Provide the (X, Y) coordinate of the cell's center where the given text is located.  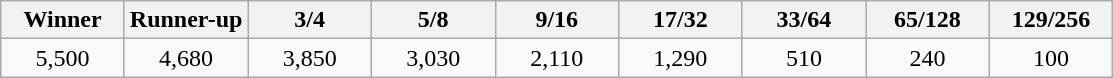
4,680 (186, 58)
5/8 (433, 20)
65/128 (928, 20)
17/32 (681, 20)
5,500 (63, 58)
Runner-up (186, 20)
510 (804, 58)
240 (928, 58)
9/16 (557, 20)
100 (1051, 58)
33/64 (804, 20)
2,110 (557, 58)
3,850 (310, 58)
3/4 (310, 20)
129/256 (1051, 20)
Winner (63, 20)
1,290 (681, 58)
3,030 (433, 58)
